Search for the cell housing the specified text and yield its [x, y] center coordinate. 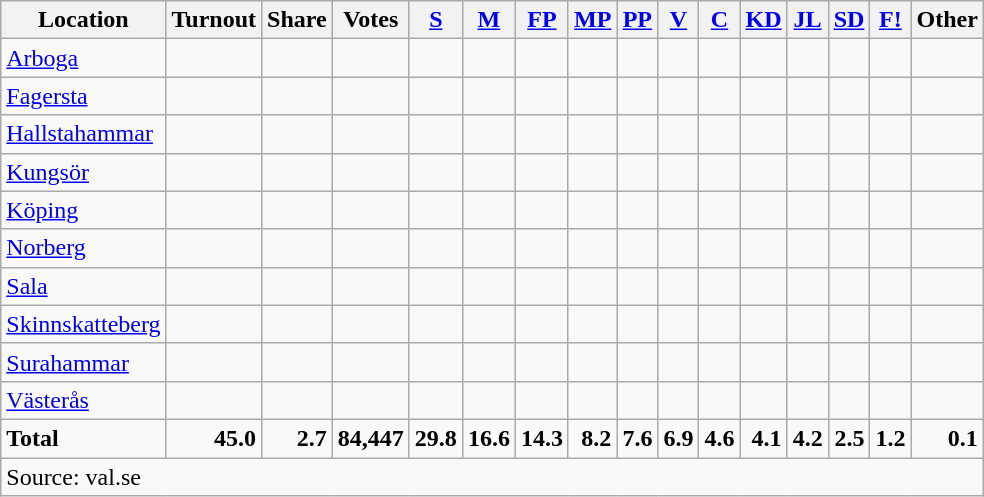
KD [764, 20]
Västerås [84, 400]
FP [542, 20]
M [488, 20]
14.3 [542, 438]
Arboga [84, 58]
Turnout [214, 20]
7.6 [638, 438]
0.1 [947, 438]
S [436, 20]
SD [849, 20]
29.8 [436, 438]
C [720, 20]
Fagersta [84, 96]
PP [638, 20]
4.2 [808, 438]
16.6 [488, 438]
2.7 [298, 438]
Votes [370, 20]
Skinnskatteberg [84, 324]
Location [84, 20]
Norberg [84, 248]
8.2 [592, 438]
2.5 [849, 438]
Köping [84, 210]
4.6 [720, 438]
MP [592, 20]
Sala [84, 286]
Total [84, 438]
Share [298, 20]
V [678, 20]
84,447 [370, 438]
45.0 [214, 438]
6.9 [678, 438]
Hallstahammar [84, 134]
Other [947, 20]
Kungsör [84, 172]
Source: val.se [492, 477]
F! [890, 20]
1.2 [890, 438]
4.1 [764, 438]
JL [808, 20]
Surahammar [84, 362]
